Detect which cell encompasses the target text, then output its (X, Y) center coordinate. 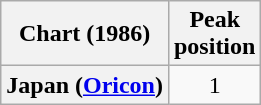
Japan (Oricon) (85, 85)
Peakposition (214, 34)
1 (214, 85)
Chart (1986) (85, 34)
